Find where the given text appears and provide that cell's center as [X, Y] coordinate. 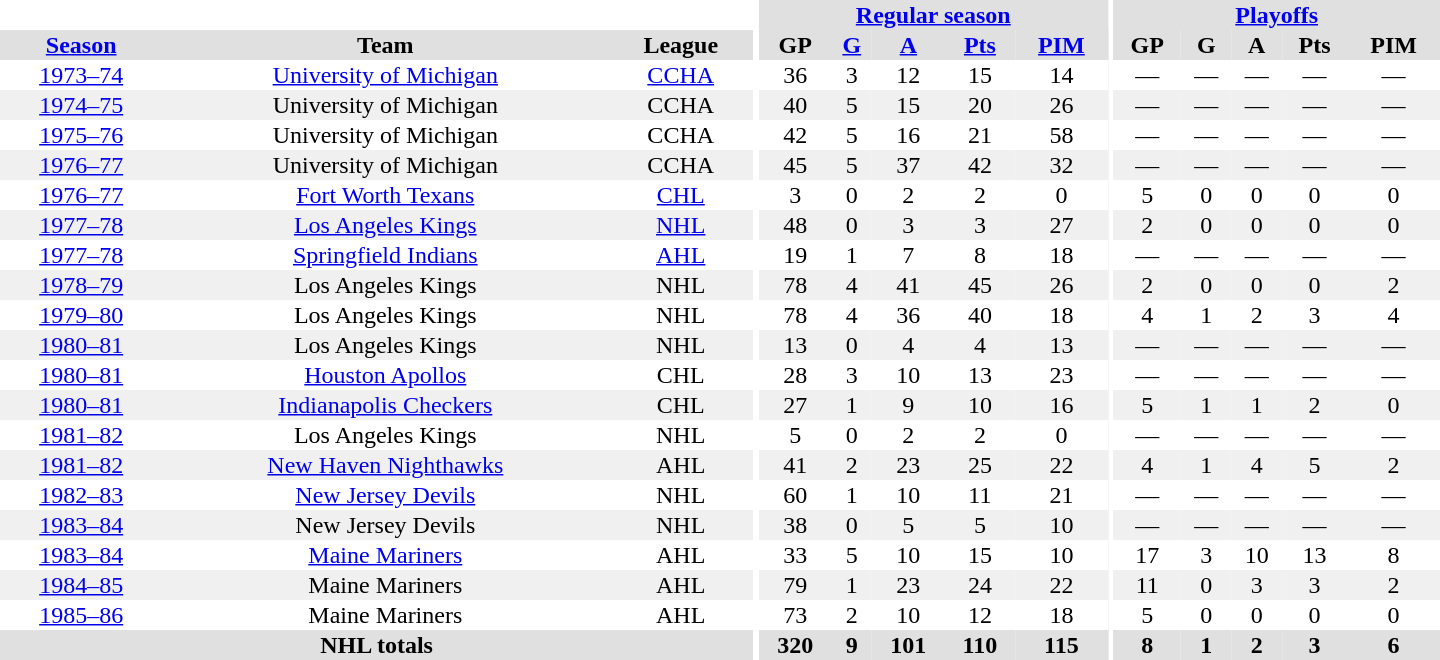
1974–75 [81, 105]
Springfield Indians [385, 255]
6 [1394, 645]
Indianapolis Checkers [385, 405]
101 [908, 645]
7 [908, 255]
38 [796, 525]
19 [796, 255]
League [680, 45]
NHL totals [376, 645]
48 [796, 225]
Fort Worth Texans [385, 195]
58 [1062, 135]
60 [796, 495]
Playoffs [1276, 15]
115 [1062, 645]
110 [980, 645]
Team [385, 45]
14 [1062, 75]
32 [1062, 165]
28 [796, 375]
24 [980, 585]
New Haven Nighthawks [385, 465]
25 [980, 465]
1975–76 [81, 135]
1973–74 [81, 75]
17 [1147, 555]
1982–83 [81, 495]
79 [796, 585]
1978–79 [81, 285]
Season [81, 45]
73 [796, 615]
1979–80 [81, 315]
33 [796, 555]
Regular season [934, 15]
1985–86 [81, 615]
Houston Apollos [385, 375]
37 [908, 165]
320 [796, 645]
1984–85 [81, 585]
20 [980, 105]
